For the text-containing cell, return its midpoint in [x, y] coordinate format. 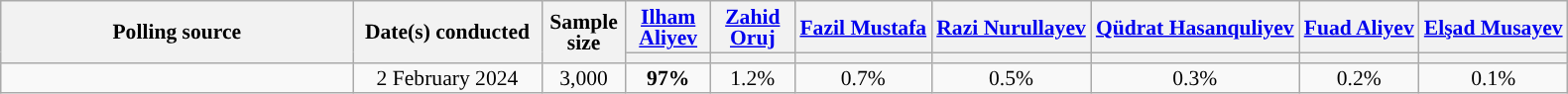
Razi Nurullayev [1012, 27]
Ilham Aliyev [668, 27]
Date(s) conducted [447, 32]
Fazil Mustafa [863, 27]
0.3% [1195, 77]
Polling source [177, 32]
Fuad Aliyev [1359, 27]
Zahid Oruj [752, 27]
0.7% [863, 77]
0.1% [1494, 77]
1.2% [752, 77]
Sample size [583, 32]
0.2% [1359, 77]
97% [668, 77]
0.5% [1012, 77]
3,000 [583, 77]
Qüdrat Hasanquliyev [1195, 27]
Elşad Musayev [1494, 27]
2 February 2024 [447, 77]
